Determine the (X, Y) coordinate at the center of the cell enclosing the given text.  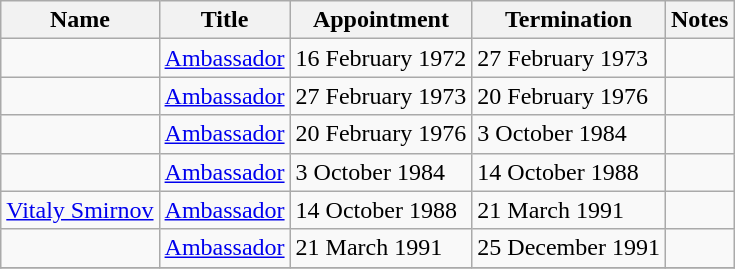
25 December 1991 (569, 248)
Appointment (381, 20)
Title (224, 20)
Vitaly Smirnov (80, 210)
16 February 1972 (381, 58)
Termination (569, 20)
Notes (699, 20)
Name (80, 20)
